Detect which cell encompasses the target text, then output its [x, y] center coordinate. 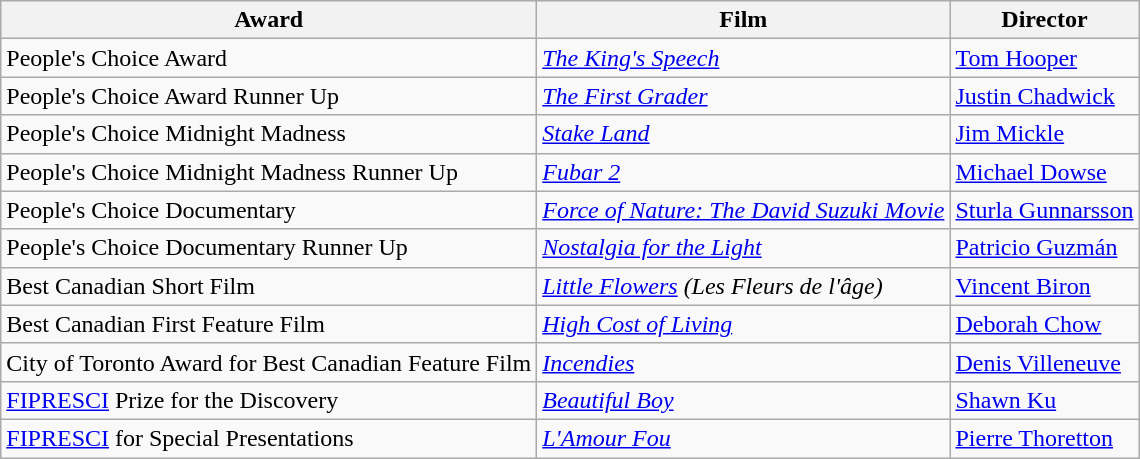
Vincent Biron [1044, 286]
People's Choice Midnight Madness Runner Up [269, 172]
FIPRESCI Prize for the Discovery [269, 400]
People's Choice Award Runner Up [269, 96]
FIPRESCI for Special Presentations [269, 438]
Film [744, 20]
Jim Mickle [1044, 134]
Shawn Ku [1044, 400]
Deborah Chow [1044, 324]
Pierre Thoretton [1044, 438]
People's Choice Award [269, 58]
Award [269, 20]
People's Choice Documentary Runner Up [269, 248]
Beautiful Boy [744, 400]
L'Amour Fou [744, 438]
Best Canadian Short Film [269, 286]
People's Choice Midnight Madness [269, 134]
Sturla Gunnarsson [1044, 210]
Justin Chadwick [1044, 96]
People's Choice Documentary [269, 210]
Fubar 2 [744, 172]
Denis Villeneuve [1044, 362]
Little Flowers (Les Fleurs de l'âge) [744, 286]
The First Grader [744, 96]
Incendies [744, 362]
Stake Land [744, 134]
City of Toronto Award for Best Canadian Feature Film [269, 362]
Michael Dowse [1044, 172]
Patricio Guzmán [1044, 248]
Best Canadian First Feature Film [269, 324]
Director [1044, 20]
The King's Speech [744, 58]
High Cost of Living [744, 324]
Tom Hooper [1044, 58]
Nostalgia for the Light [744, 248]
Force of Nature: The David Suzuki Movie [744, 210]
